Locate the cell with the specified text and output its [x, y] center coordinate. 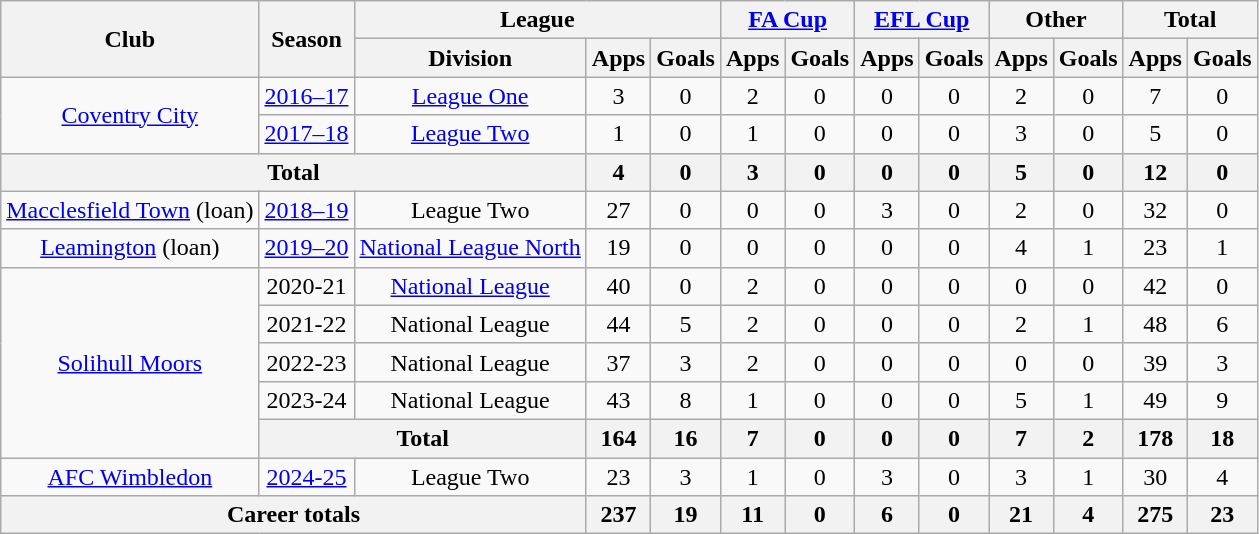
EFL Cup [922, 20]
42 [1155, 286]
8 [686, 400]
2022-23 [306, 362]
League One [470, 96]
Leamington (loan) [130, 248]
40 [618, 286]
39 [1155, 362]
2024-25 [306, 477]
Career totals [294, 515]
Division [470, 58]
48 [1155, 324]
30 [1155, 477]
Coventry City [130, 115]
49 [1155, 400]
Macclesfield Town (loan) [130, 210]
League [537, 20]
44 [618, 324]
18 [1222, 438]
2016–17 [306, 96]
275 [1155, 515]
37 [618, 362]
2017–18 [306, 134]
16 [686, 438]
11 [752, 515]
Other [1056, 20]
164 [618, 438]
9 [1222, 400]
Club [130, 39]
FA Cup [787, 20]
2021-22 [306, 324]
2020-21 [306, 286]
12 [1155, 172]
43 [618, 400]
27 [618, 210]
Season [306, 39]
21 [1021, 515]
AFC Wimbledon [130, 477]
32 [1155, 210]
National League North [470, 248]
2023-24 [306, 400]
2018–19 [306, 210]
Solihull Moors [130, 362]
2019–20 [306, 248]
178 [1155, 438]
237 [618, 515]
